Pinpoint the cell where the given text exists, returning its (X, Y) midpoint coordinate. 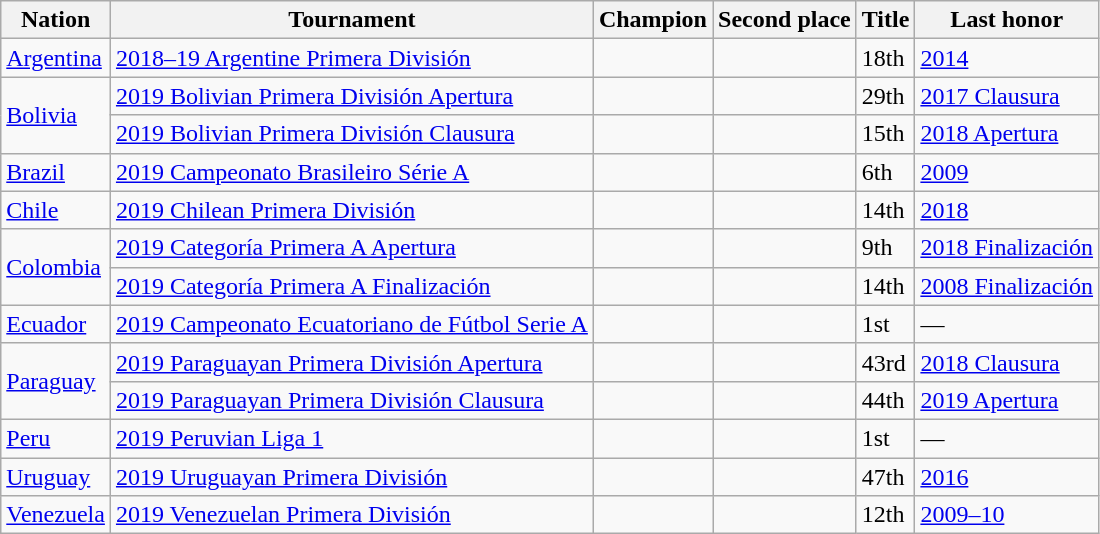
2019 Apertura (1007, 400)
Bolivia (56, 115)
2019 Categoría Primera A Finalización (352, 286)
2019 Chilean Primera División (352, 210)
2009 (1007, 172)
2019 Bolivian Primera División Apertura (352, 96)
15th (886, 134)
2019 Uruguayan Primera División (352, 477)
2019 Bolivian Primera División Clausura (352, 134)
43rd (886, 362)
Colombia (56, 267)
Ecuador (56, 324)
Second place (784, 20)
2019 Paraguayan Primera División Apertura (352, 362)
Chile (56, 210)
Uruguay (56, 477)
47th (886, 477)
2019 Categoría Primera A Apertura (352, 248)
2019 Campeonato Ecuatoriano de Fútbol Serie A (352, 324)
2008 Finalización (1007, 286)
Champion (652, 20)
2019 Venezuelan Primera División (352, 515)
44th (886, 400)
2016 (1007, 477)
2018 (1007, 210)
2019 Peruvian Liga 1 (352, 438)
29th (886, 96)
2018 Apertura (1007, 134)
2019 Campeonato Brasileiro Série A (352, 172)
Tournament (352, 20)
Nation (56, 20)
Last honor (1007, 20)
Brazil (56, 172)
2014 (1007, 58)
2009–10 (1007, 515)
2018–19 Argentine Primera División (352, 58)
Paraguay (56, 381)
2019 Paraguayan Primera División Clausura (352, 400)
Argentina (56, 58)
Venezuela (56, 515)
6th (886, 172)
9th (886, 248)
18th (886, 58)
2017 Clausura (1007, 96)
Title (886, 20)
2018 Clausura (1007, 362)
Peru (56, 438)
12th (886, 515)
2018 Finalización (1007, 248)
